Locate the cell with the specified text and output its [x, y] center coordinate. 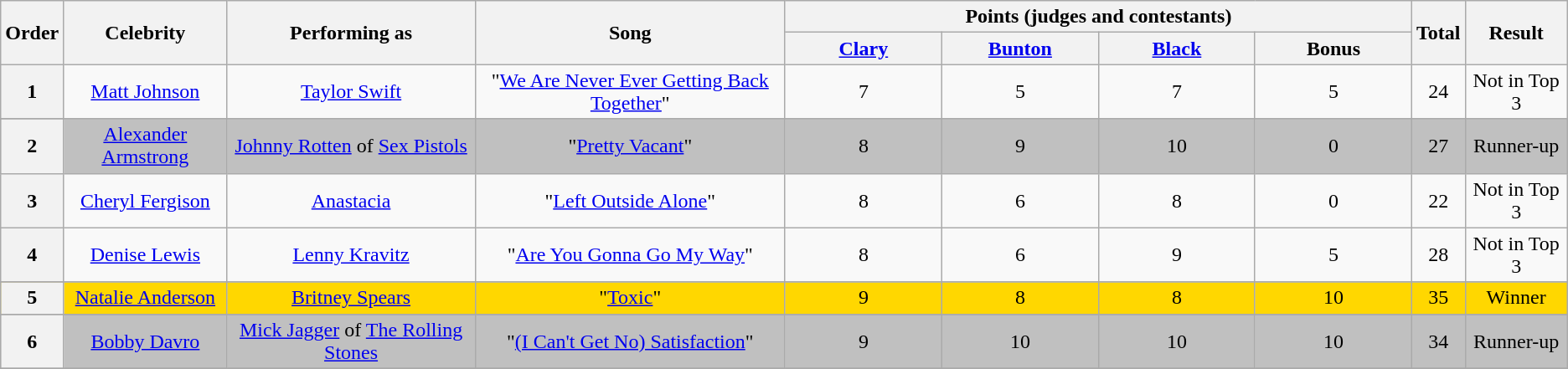
Alexander Armstrong [146, 146]
27 [1438, 146]
28 [1438, 254]
Bonus [1333, 49]
Mick Jagger of The Rolling Stones [351, 341]
"Toxic" [630, 298]
Lenny Kravitz [351, 254]
Denise Lewis [146, 254]
Bunton [1020, 49]
Result [1516, 33]
35 [1438, 298]
1 [32, 92]
"Are You Gonna Go My Way" [630, 254]
Britney Spears [351, 298]
Order [32, 33]
Clary [863, 49]
24 [1438, 92]
"Left Outside Alone" [630, 201]
Taylor Swift [351, 92]
3 [32, 201]
22 [1438, 201]
Total [1438, 33]
Celebrity [146, 33]
Winner [1516, 298]
Bobby Davro [146, 341]
Performing as [351, 33]
Song [630, 33]
"Pretty Vacant" [630, 146]
Matt Johnson [146, 92]
Anastacia [351, 201]
Points (judges and contestants) [1098, 17]
Cheryl Fergison [146, 201]
4 [32, 254]
"(I Can't Get No) Satisfaction" [630, 341]
Natalie Anderson [146, 298]
Black [1176, 49]
34 [1438, 341]
2 [32, 146]
Johnny Rotten of Sex Pistols [351, 146]
"We Are Never Ever Getting Back Together" [630, 92]
